Provide the [x, y] coordinate of the cell's center where the given text is located.  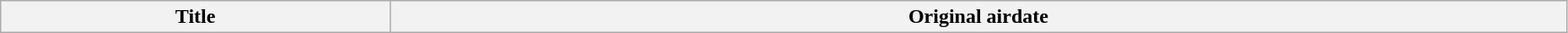
Original airdate [978, 17]
Title [196, 17]
